For the text-containing cell, return its midpoint in [x, y] coordinate format. 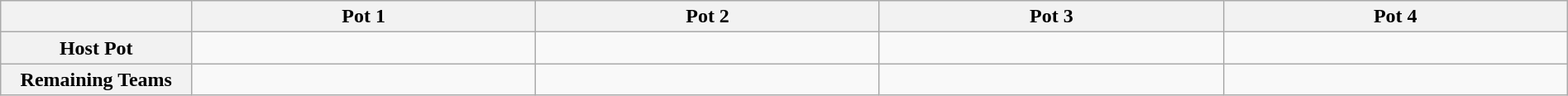
Remaining Teams [96, 79]
Pot 3 [1051, 17]
Pot 1 [364, 17]
Host Pot [96, 48]
Pot 4 [1395, 17]
Pot 2 [708, 17]
